Capture the cell that displays the provided text and extract its [X, Y] central coordinate. 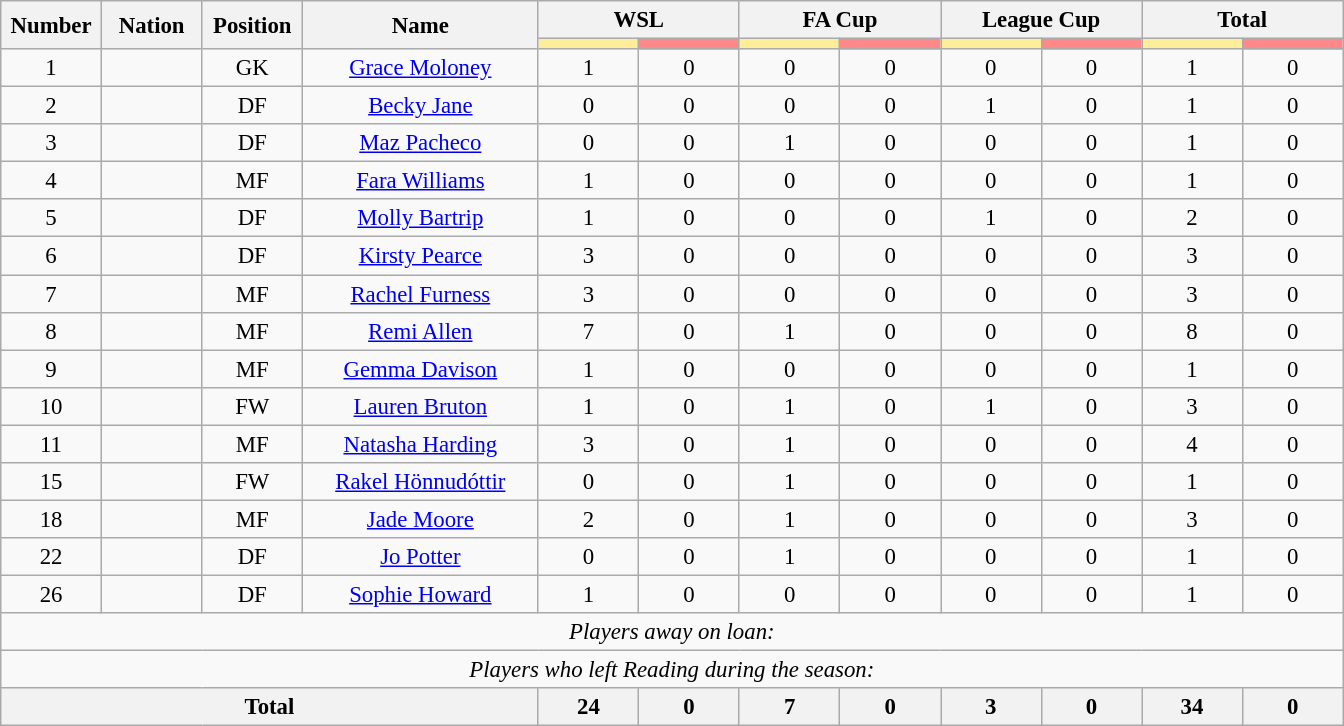
Maz Pacheco [421, 143]
Sophie Howard [421, 594]
FA Cup [840, 20]
Players away on loan: [672, 632]
Gemma Davison [421, 369]
11 [52, 444]
WSL [638, 20]
Becky Jane [421, 106]
Molly Bartrip [421, 219]
6 [52, 256]
24 [588, 707]
9 [52, 369]
Nation [152, 25]
Rachel Furness [421, 294]
Lauren Bruton [421, 406]
Jo Potter [421, 557]
Position [252, 25]
10 [52, 406]
Players who left Reading during the season: [672, 670]
Natasha Harding [421, 444]
League Cup [1040, 20]
Kirsty Pearce [421, 256]
Name [421, 25]
Remi Allen [421, 331]
Jade Moore [421, 519]
Number [52, 25]
26 [52, 594]
22 [52, 557]
18 [52, 519]
Rakel Hönnudóttir [421, 482]
5 [52, 219]
15 [52, 482]
34 [1192, 707]
Fara Williams [421, 181]
Grace Moloney [421, 68]
GK [252, 68]
